Provide the [X, Y] coordinate of the cell's center where the given text is located.  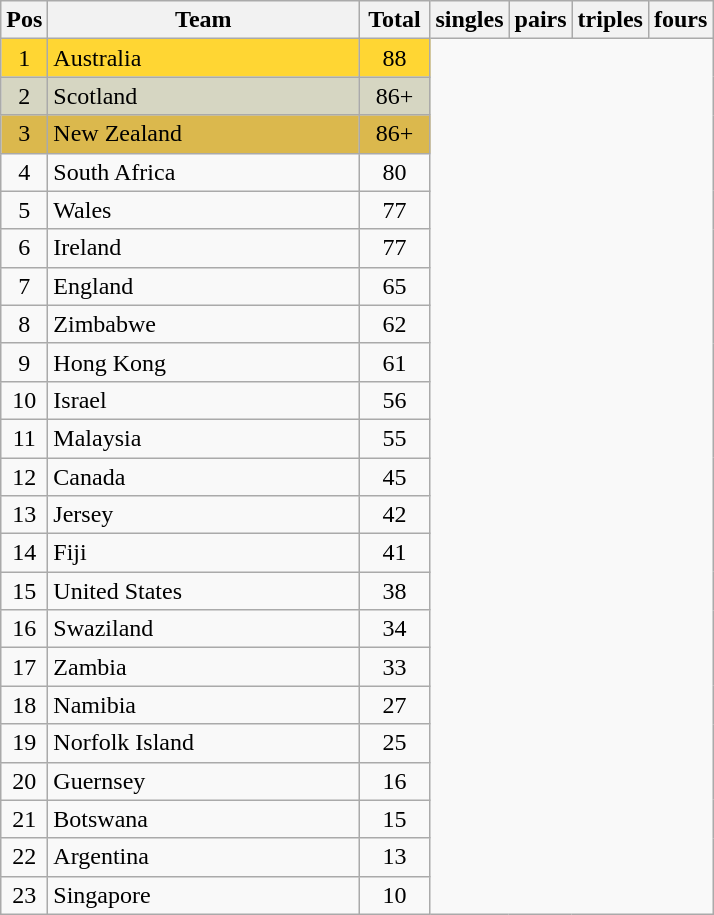
55 [394, 438]
7 [24, 286]
23 [24, 895]
11 [24, 438]
5 [24, 210]
34 [394, 629]
38 [394, 591]
80 [394, 172]
Team [204, 20]
Botswana [204, 819]
Hong Kong [204, 362]
1 [24, 58]
Guernsey [204, 781]
Zambia [204, 667]
8 [24, 324]
9 [24, 362]
33 [394, 667]
Jersey [204, 515]
42 [394, 515]
triples [610, 20]
Singapore [204, 895]
Pos [24, 20]
Zimbabwe [204, 324]
Canada [204, 477]
88 [394, 58]
South Africa [204, 172]
singles [470, 20]
United States [204, 591]
18 [24, 705]
20 [24, 781]
Scotland [204, 96]
4 [24, 172]
Ireland [204, 248]
12 [24, 477]
45 [394, 477]
56 [394, 400]
25 [394, 743]
Argentina [204, 857]
Fiji [204, 553]
Israel [204, 400]
21 [24, 819]
fours [680, 20]
Wales [204, 210]
Malaysia [204, 438]
Norfolk Island [204, 743]
pairs [540, 20]
62 [394, 324]
2 [24, 96]
65 [394, 286]
England [204, 286]
61 [394, 362]
Namibia [204, 705]
New Zealand [204, 134]
6 [24, 248]
14 [24, 553]
17 [24, 667]
Australia [204, 58]
41 [394, 553]
27 [394, 705]
19 [24, 743]
Swaziland [204, 629]
Total [394, 20]
22 [24, 857]
3 [24, 134]
